Search for the cell housing the specified text and yield its (X, Y) center coordinate. 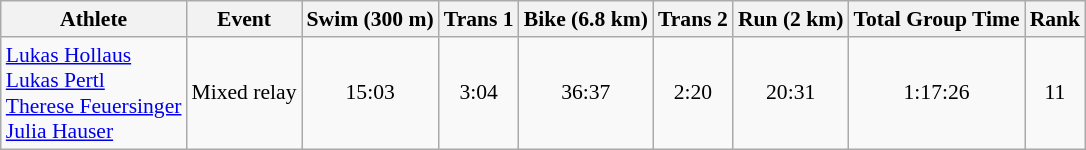
11 (1056, 93)
Mixed relay (244, 93)
36:37 (586, 93)
Rank (1056, 19)
Lukas HollausLukas PertlTherese FeuersingerJulia Hauser (94, 93)
Swim (300 m) (370, 19)
1:17:26 (937, 93)
Total Group Time (937, 19)
3:04 (479, 93)
Trans 1 (479, 19)
Bike (6.8 km) (586, 19)
15:03 (370, 93)
Trans 2 (693, 19)
Run (2 km) (791, 19)
20:31 (791, 93)
2:20 (693, 93)
Athlete (94, 19)
Event (244, 19)
